Search for the cell housing the specified text and yield its (X, Y) center coordinate. 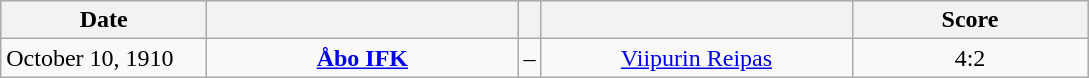
Date (104, 20)
Viipurin Reipas (696, 58)
Score (970, 20)
Åbo IFK (362, 58)
4:2 (970, 58)
October 10, 1910 (104, 58)
– (530, 58)
